Return the (x, y) coordinate for the center point of the cell that contains the specified text.  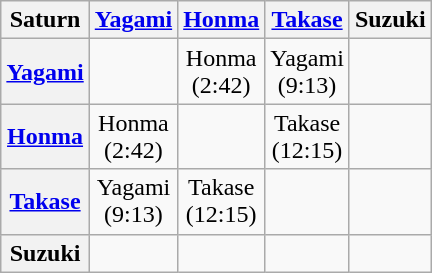
Saturn (45, 20)
